Capture the cell that displays the provided text and extract its (x, y) central coordinate. 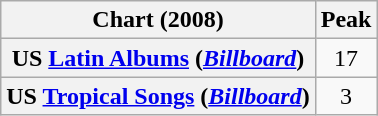
Chart (2008) (158, 20)
Peak (346, 20)
US Tropical Songs (Billboard) (158, 96)
3 (346, 96)
US Latin Albums (Billboard) (158, 58)
17 (346, 58)
